Extract the (x, y) coordinate from the center of the cell holding the provided text.  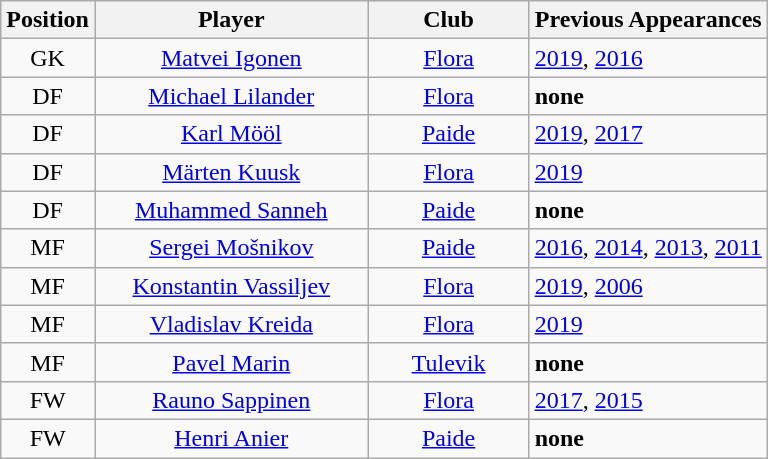
2019, 2017 (648, 134)
Tulevik (448, 362)
Muhammed Sanneh (231, 210)
Pavel Marin (231, 362)
Konstantin Vassiljev (231, 286)
Rauno Sappinen (231, 400)
Position (48, 20)
Vladislav Kreida (231, 324)
Player (231, 20)
Sergei Mošnikov (231, 248)
GK (48, 58)
2019, 2016 (648, 58)
Previous Appearances (648, 20)
Matvei Igonen (231, 58)
Märten Kuusk (231, 172)
Michael Lilander (231, 96)
Karl Mööl (231, 134)
Club (448, 20)
2017, 2015 (648, 400)
2019, 2006 (648, 286)
2016, 2014, 2013, 2011 (648, 248)
Henri Anier (231, 438)
